For the text-containing cell, return its midpoint in [X, Y] coordinate format. 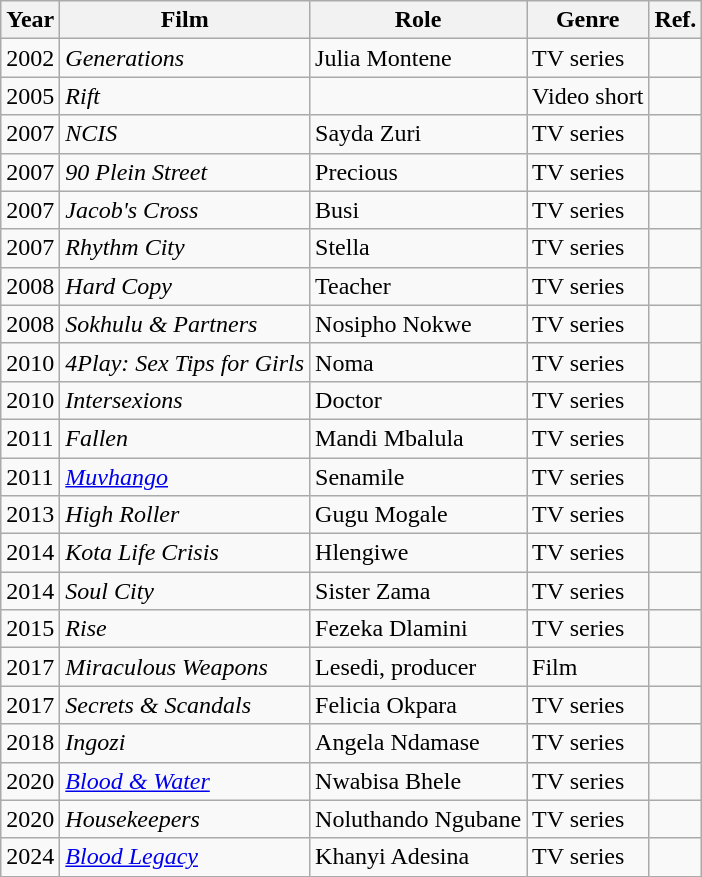
Fezeka Dlamini [418, 629]
Nwabisa Bhele [418, 781]
4Play: Sex Tips for Girls [185, 362]
Generations [185, 58]
Sokhulu & Partners [185, 324]
2018 [30, 743]
Angela Ndamase [418, 743]
Rise [185, 629]
Rift [185, 96]
Ref. [676, 20]
Genre [588, 20]
Intersexions [185, 400]
Precious [418, 172]
Lesedi, producer [418, 667]
Soul City [185, 591]
Miraculous Weapons [185, 667]
Jacob's Cross [185, 210]
Stella [418, 248]
Teacher [418, 286]
Ingozi [185, 743]
Fallen [185, 438]
Doctor [418, 400]
Noluthando Ngubane [418, 819]
Year [30, 20]
Blood Legacy [185, 857]
2015 [30, 629]
Busi [418, 210]
Role [418, 20]
2024 [30, 857]
Muvhango [185, 477]
Sayda Zuri [418, 134]
Hlengiwe [418, 553]
Julia Montene [418, 58]
Nosipho Nokwe [418, 324]
Hard Copy [185, 286]
Rhythm City [185, 248]
Blood & Water [185, 781]
High Roller [185, 515]
Felicia Okpara [418, 705]
Mandi Mbalula [418, 438]
Secrets & Scandals [185, 705]
NCIS [185, 134]
Noma [418, 362]
Kota Life Crisis [185, 553]
2013 [30, 515]
2005 [30, 96]
Gugu Mogale [418, 515]
2002 [30, 58]
Sister Zama [418, 591]
Khanyi Adesina [418, 857]
Senamile [418, 477]
Video short [588, 96]
90 Plein Street [185, 172]
Housekeepers [185, 819]
